Scan for the cell matching the given text and deliver its (x, y) coordinate at center. 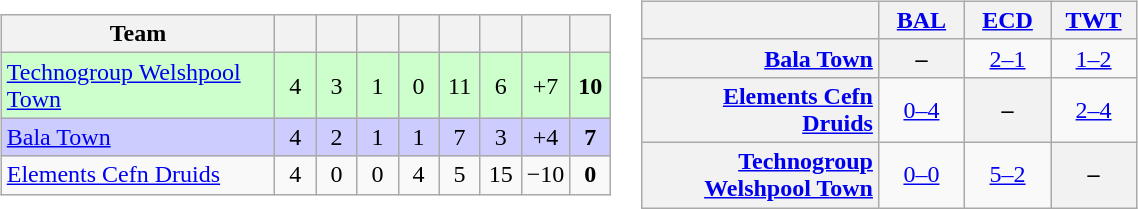
5 (460, 175)
TWT (1094, 20)
1–2 (1094, 58)
0–4 (921, 110)
ECD (1007, 20)
2–1 (1007, 58)
15 (500, 175)
BAL (921, 20)
+7 (546, 86)
6 (500, 86)
2 (336, 137)
+4 (546, 137)
Team (138, 34)
11 (460, 86)
10 (590, 86)
2–4 (1094, 110)
0–0 (921, 174)
−10 (546, 175)
5–2 (1007, 174)
